Pinpoint the cell where the given text exists, returning its [x, y] midpoint coordinate. 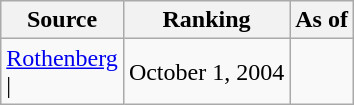
As of [322, 20]
Rothenberg| [62, 72]
Source [62, 20]
October 1, 2004 [206, 72]
Ranking [206, 20]
